Identify which cell holds the provided text, then report its (x, y) central coordinate. 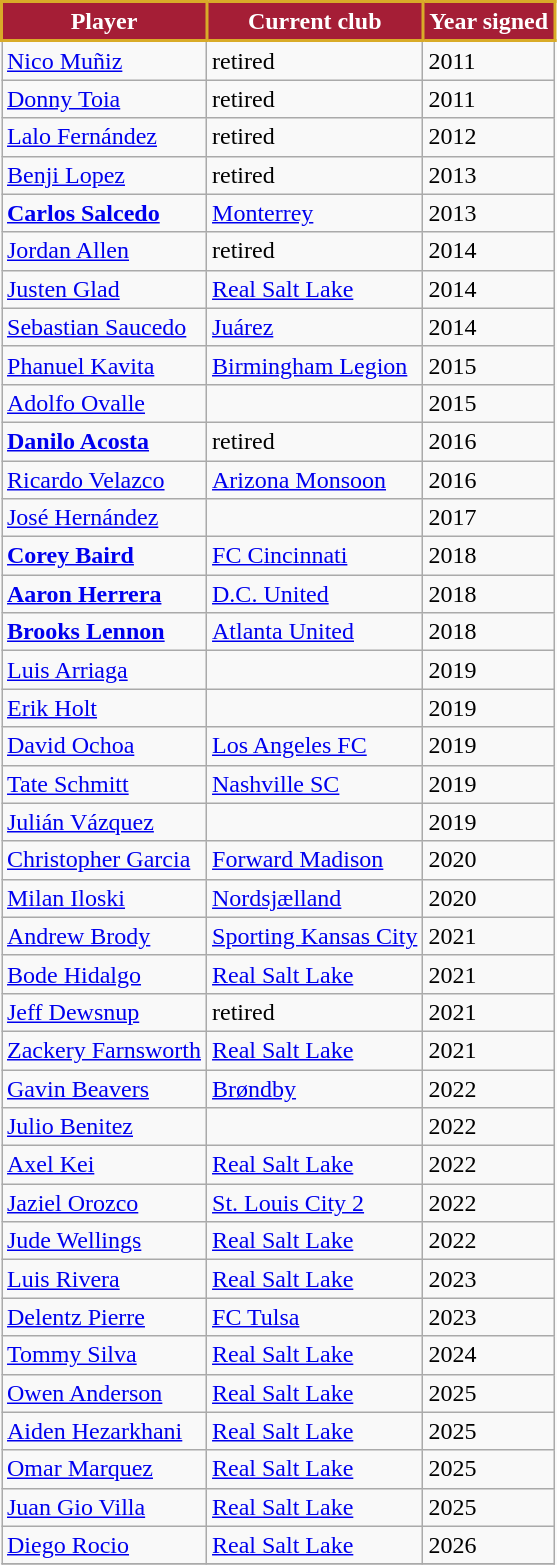
Birmingham Legion (315, 365)
Juárez (315, 327)
Jordan Allen (104, 251)
Brøndby (315, 1089)
Zackery Farnsworth (104, 1050)
Sebastian Saucedo (104, 327)
2012 (488, 137)
Bode Hidalgo (104, 974)
2026 (488, 1545)
D.C. United (315, 594)
Delentz Pierre (104, 1317)
Monterrey (315, 213)
Player (104, 22)
Aiden Hezarkhani (104, 1431)
Milan Iloski (104, 898)
Jeff Dewsnup (104, 1012)
Axel Kei (104, 1165)
Benji Lopez (104, 175)
Arizona Monsoon (315, 479)
Brooks Lennon (104, 632)
Forward Madison (315, 860)
2017 (488, 518)
Lalo Fernández (104, 137)
Corey Baird (104, 556)
Andrew Brody (104, 936)
Danilo Acosta (104, 441)
Luis Arriaga (104, 670)
Omar Marquez (104, 1469)
Justen Glad (104, 289)
José Hernández (104, 518)
FC Tulsa (315, 1317)
Phanuel Kavita (104, 365)
Erik Holt (104, 708)
Owen Anderson (104, 1393)
Luis Rivera (104, 1279)
Current club (315, 22)
Julián Vázquez (104, 822)
FC Cincinnati (315, 556)
Jude Wellings (104, 1241)
Gavin Beavers (104, 1089)
Nico Muñiz (104, 60)
Julio Benitez (104, 1127)
Year signed (488, 22)
Sporting Kansas City (315, 936)
Nashville SC (315, 784)
Los Angeles FC (315, 746)
St. Louis City 2 (315, 1203)
Ricardo Velazco (104, 479)
Nordsjælland (315, 898)
Tommy Silva (104, 1355)
Jaziel Orozco (104, 1203)
Christopher Garcia (104, 860)
Donny Toia (104, 99)
Diego Rocio (104, 1545)
Carlos Salcedo (104, 213)
Tate Schmitt (104, 784)
Aaron Herrera (104, 594)
Atlanta United (315, 632)
Adolfo Ovalle (104, 403)
Juan Gio Villa (104, 1507)
2024 (488, 1355)
David Ochoa (104, 746)
